For the text-containing cell, return its midpoint in [x, y] coordinate format. 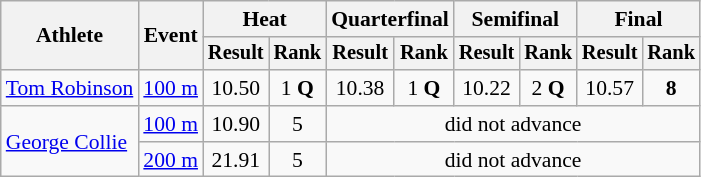
10.57 [610, 88]
10.50 [236, 88]
10.90 [236, 124]
Semifinal [516, 19]
10.22 [487, 88]
Heat [264, 19]
10.38 [360, 88]
did not advance [513, 124]
8 [671, 88]
Event [170, 36]
Final [638, 19]
Athlete [70, 36]
Quarterfinal [390, 19]
5 [298, 124]
George Collie [70, 142]
Tom Robinson [70, 88]
2 Q [548, 88]
